Identify which cell holds the provided text, then report its (x, y) central coordinate. 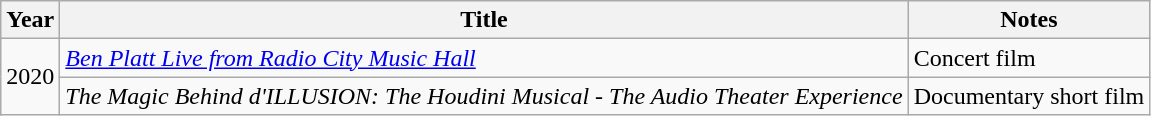
Documentary short film (1029, 96)
The Magic Behind d'ILLUSION: The Houdini Musical - The Audio Theater Experience (484, 96)
2020 (30, 77)
Concert film (1029, 58)
Year (30, 20)
Notes (1029, 20)
Ben Platt Live from Radio City Music Hall (484, 58)
Title (484, 20)
